Output the [X, Y] coordinate of the center of the cell containing the given text.  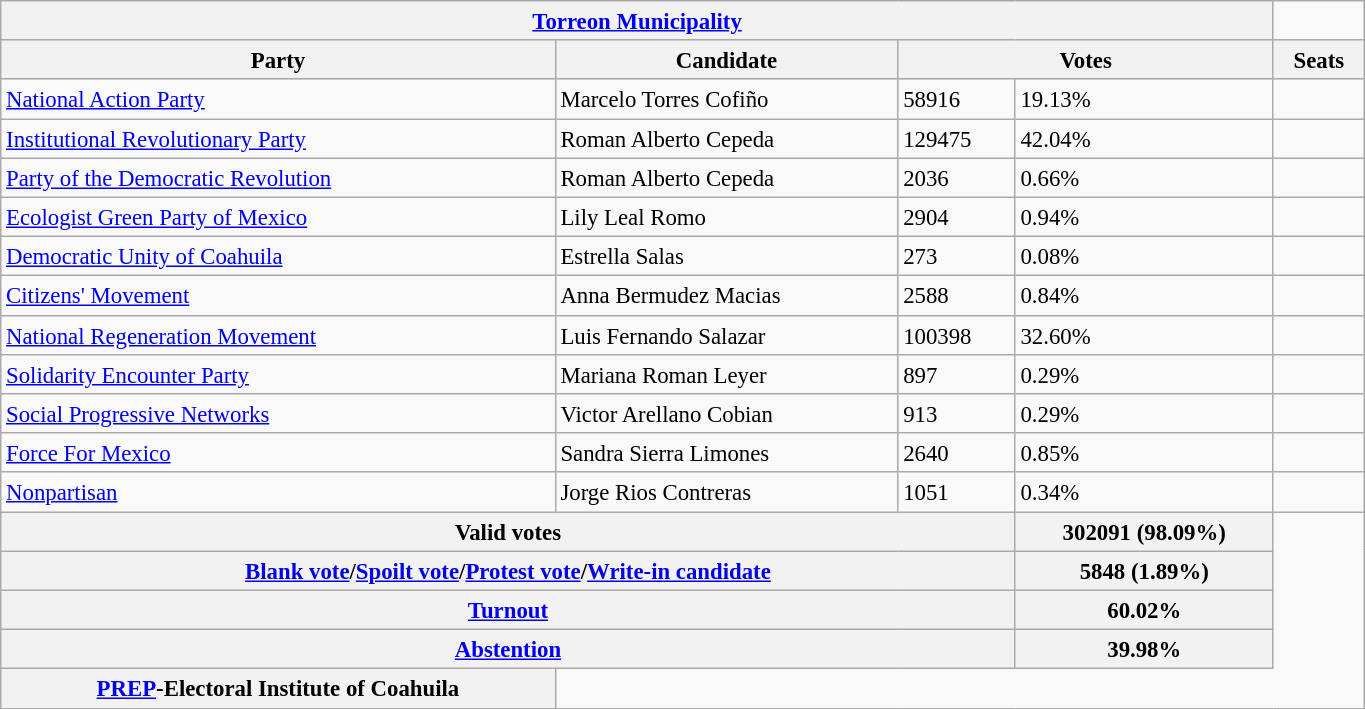
897 [956, 374]
Party [278, 60]
Candidate [726, 60]
Citizens' Movement [278, 296]
Force For Mexico [278, 452]
Seats [1318, 60]
19.13% [1144, 100]
42.04% [1144, 138]
2036 [956, 178]
Torreon Municipality [638, 20]
Votes [1086, 60]
Marcelo Torres Cofiño [726, 100]
Sandra Sierra Limones [726, 452]
Mariana Roman Leyer [726, 374]
2640 [956, 452]
58916 [956, 100]
Ecologist Green Party of Mexico [278, 216]
Turnout [508, 610]
Party of the Democratic Revolution [278, 178]
0.34% [1144, 492]
302091 (98.09%) [1144, 532]
Solidarity Encounter Party [278, 374]
Victor Arellano Cobian [726, 414]
39.98% [1144, 650]
0.08% [1144, 256]
129475 [956, 138]
Abstention [508, 650]
Blank vote/Spoilt vote/Protest vote/Write-in candidate [508, 570]
Social Progressive Networks [278, 414]
1051 [956, 492]
5848 (1.89%) [1144, 570]
National Action Party [278, 100]
Valid votes [508, 532]
0.94% [1144, 216]
Democratic Unity of Coahuila [278, 256]
0.84% [1144, 296]
60.02% [1144, 610]
Anna Bermudez Macias [726, 296]
100398 [956, 334]
Luis Fernando Salazar [726, 334]
32.60% [1144, 334]
913 [956, 414]
Nonpartisan [278, 492]
0.66% [1144, 178]
Institutional Revolutionary Party [278, 138]
2588 [956, 296]
2904 [956, 216]
273 [956, 256]
National Regeneration Movement [278, 334]
Jorge Rios Contreras [726, 492]
Estrella Salas [726, 256]
0.85% [1144, 452]
Lily Leal Romo [726, 216]
PREP-Electoral Institute of Coahuila [278, 688]
